Locate the cell with the specified text and output its (X, Y) center coordinate. 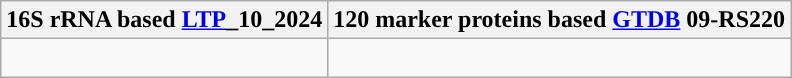
120 marker proteins based GTDB 09-RS220 (560, 20)
16S rRNA based LTP_10_2024 (164, 20)
